Pinpoint the cell where the given text exists, returning its (x, y) midpoint coordinate. 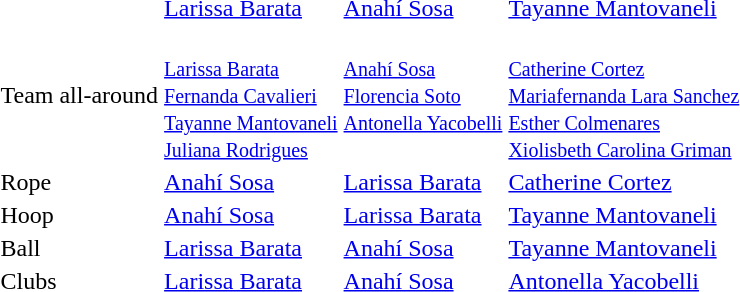
Larissa BarataFernanda CavalieriTayanne MantovaneliJuliana Rodrigues (251, 95)
Anahí SosaFlorencia SotoAntonella Yacobelli (423, 95)
